Output the [X, Y] coordinate of the center of the cell containing the given text.  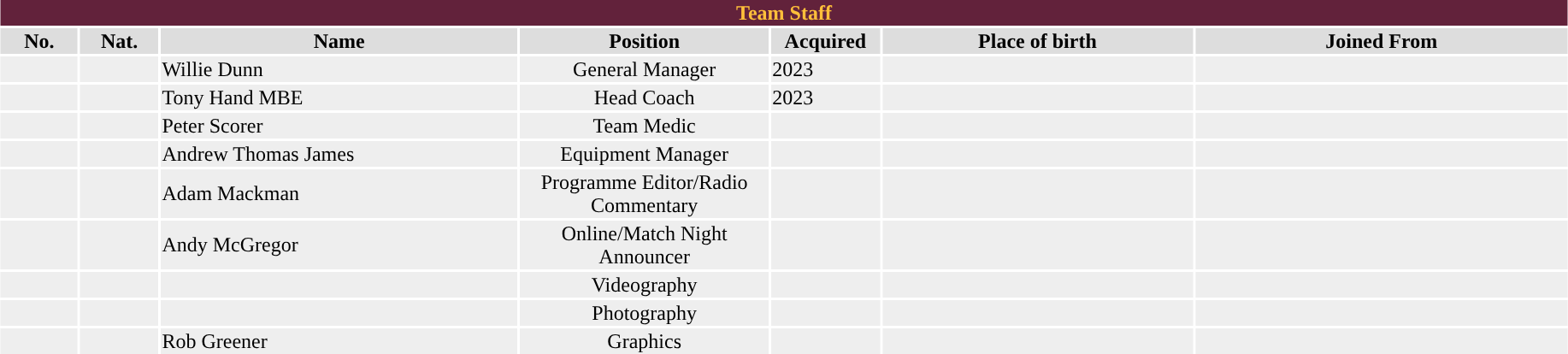
Team Staff [783, 13]
Tony Hand MBE [339, 97]
Adam Mackman [339, 193]
Position [644, 41]
Rob Greener [339, 341]
General Manager [644, 69]
Photography [644, 313]
Place of birth [1038, 41]
Peter Scorer [339, 126]
Videography [644, 285]
Head Coach [644, 97]
Online/Match Night Announcer [644, 245]
No. [39, 41]
Andy McGregor [339, 245]
Nat. [120, 41]
Name [339, 41]
Acquired [826, 41]
Andrew Thomas James [339, 154]
Willie Dunn [339, 69]
Programme Editor/Radio Commentary [644, 193]
Joined From [1382, 41]
Team Medic [644, 126]
Graphics [644, 341]
Equipment Manager [644, 154]
